Output the [x, y] coordinate of the center of the cell containing the given text.  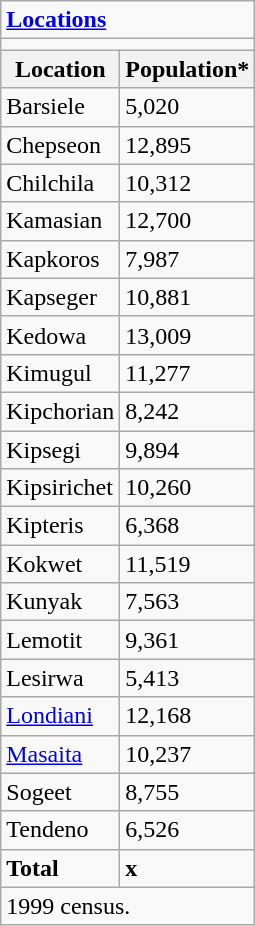
Lesirwa [60, 678]
8,755 [188, 792]
Kipteris [60, 526]
12,168 [188, 716]
12,700 [188, 221]
10,260 [188, 488]
11,277 [188, 373]
10,881 [188, 297]
Kipchorian [60, 411]
7,563 [188, 602]
Kamasian [60, 221]
Londiani [60, 716]
Kedowa [60, 335]
10,312 [188, 183]
Chilchila [60, 183]
12,895 [188, 145]
1999 census. [128, 906]
7,987 [188, 259]
x [188, 868]
Barsiele [60, 107]
Kunyak [60, 602]
Chepseon [60, 145]
Lemotit [60, 640]
9,361 [188, 640]
Kipsegi [60, 449]
5,020 [188, 107]
Location [60, 69]
Kapseger [60, 297]
Kokwet [60, 564]
6,368 [188, 526]
Kipsirichet [60, 488]
Kimugul [60, 373]
6,526 [188, 830]
Population* [188, 69]
Kapkoros [60, 259]
Total [60, 868]
11,519 [188, 564]
Sogeet [60, 792]
5,413 [188, 678]
13,009 [188, 335]
Tendeno [60, 830]
Masaita [60, 754]
9,894 [188, 449]
Locations [128, 20]
10,237 [188, 754]
8,242 [188, 411]
